Determine the (X, Y) coordinate at the center of the cell enclosing the given text.  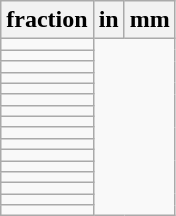
in (108, 20)
fraction (47, 20)
mm (150, 20)
